Output the (X, Y) coordinate of the center of the cell containing the given text.  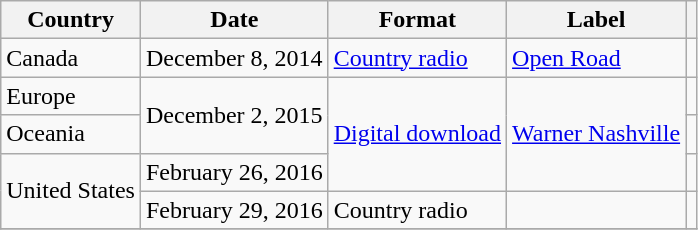
Digital download (417, 134)
Open Road (596, 58)
Canada (71, 58)
February 29, 2016 (234, 210)
Warner Nashville (596, 134)
Country (71, 20)
December 2, 2015 (234, 115)
Date (234, 20)
December 8, 2014 (234, 58)
Oceania (71, 134)
Label (596, 20)
February 26, 2016 (234, 172)
Format (417, 20)
Europe (71, 96)
United States (71, 191)
